Output the [X, Y] coordinate of the center of the cell containing the given text.  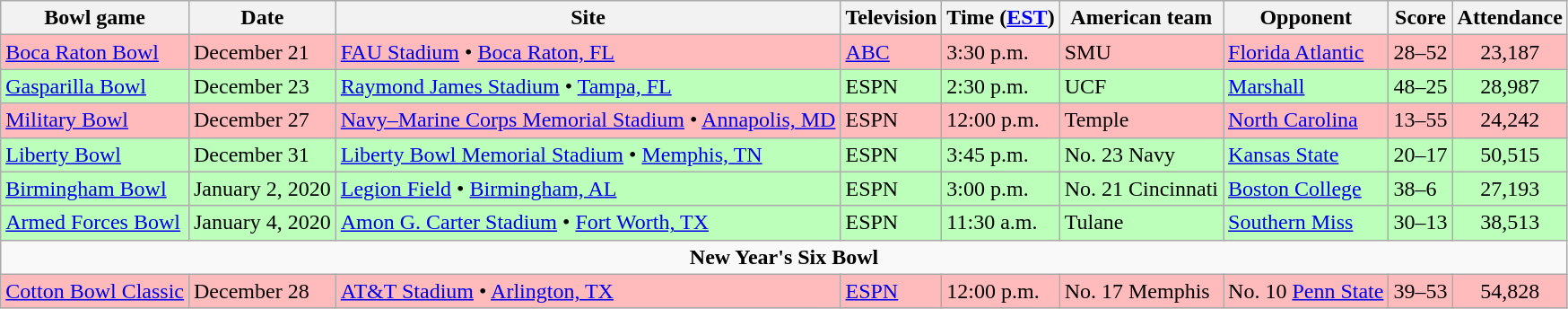
December 28 [262, 291]
Birmingham Bowl [95, 189]
30–13 [1421, 223]
Site [588, 18]
Navy–Marine Corps Memorial Stadium • Annapolis, MD [588, 120]
13–55 [1421, 120]
Southern Miss [1306, 223]
SMU [1141, 52]
Gasparilla Bowl [95, 86]
27,193 [1510, 189]
Liberty Bowl [95, 154]
2:30 p.m. [1001, 86]
23,187 [1510, 52]
Date [262, 18]
Temple [1141, 120]
3:30 p.m. [1001, 52]
11:30 a.m. [1001, 223]
Cotton Bowl Classic [95, 291]
48–25 [1421, 86]
39–53 [1421, 291]
Opponent [1306, 18]
Boston College [1306, 189]
Legion Field • Birmingham, AL [588, 189]
UCF [1141, 86]
Kansas State [1306, 154]
No. 17 Memphis [1141, 291]
No. 21 Cincinnati [1141, 189]
December 31 [262, 154]
50,515 [1510, 154]
3:00 p.m. [1001, 189]
FAU Stadium • Boca Raton, FL [588, 52]
December 23 [262, 86]
December 21 [262, 52]
24,242 [1510, 120]
Liberty Bowl Memorial Stadium • Memphis, TN [588, 154]
Amon G. Carter Stadium • Fort Worth, TX [588, 223]
Bowl game [95, 18]
American team [1141, 18]
Marshall [1306, 86]
No. 10 Penn State [1306, 291]
North Carolina [1306, 120]
Television [892, 18]
December 27 [262, 120]
Boca Raton Bowl [95, 52]
28,987 [1510, 86]
Time (EST) [1001, 18]
38,513 [1510, 223]
New Year's Six Bowl [784, 257]
3:45 p.m. [1001, 154]
Score [1421, 18]
Tulane [1141, 223]
Florida Atlantic [1306, 52]
AT&T Stadium • Arlington, TX [588, 291]
January 2, 2020 [262, 189]
20–17 [1421, 154]
January 4, 2020 [262, 223]
Armed Forces Bowl [95, 223]
38–6 [1421, 189]
Military Bowl [95, 120]
54,828 [1510, 291]
ABC [892, 52]
Attendance [1510, 18]
Raymond James Stadium • Tampa, FL [588, 86]
No. 23 Navy [1141, 154]
28–52 [1421, 52]
